From the cell containing the given text, extract its center point as [X, Y] coordinate. 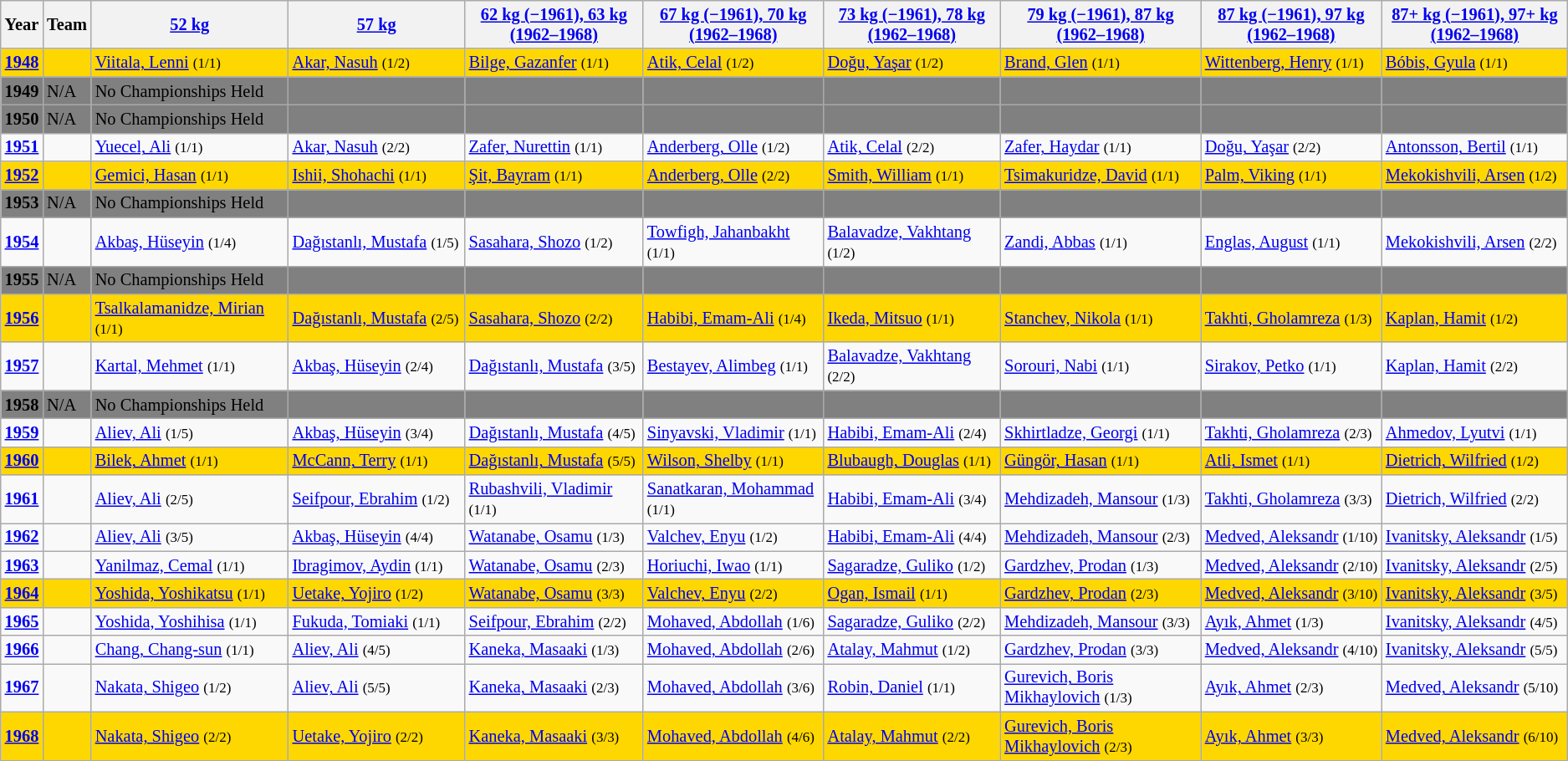
Watanabe, Osamu (3/3) [554, 593]
Brand, Glen (1/1) [1101, 63]
1968 [22, 736]
Takhti, Gholamreza (2/3) [1291, 432]
52 kg [190, 24]
Seifpour, Ebrahim (1/2) [376, 499]
79 kg (−1961), 87 kg (1962–1968) [1101, 24]
Balavadze, Vakhtang (2/2) [912, 366]
1956 [22, 318]
Mehdizadeh, Mansour (3/3) [1101, 621]
Zandi, Abbas (1/1) [1101, 242]
Akbaş, Hüseyin (4/4) [376, 537]
Ayık, Ahmet (2/3) [1291, 687]
87+ kg (−1961), 97+ kg (1962–1968) [1475, 24]
Habibi, Emam-Ali (3/4) [912, 499]
Gurevich, Boris Mikhaylovich (2/3) [1101, 736]
1963 [22, 565]
Habibi, Emam-Ali (4/4) [912, 537]
Yanilmaz, Cemal (1/1) [190, 565]
1952 [22, 176]
Fukuda, Tomiaki (1/1) [376, 621]
1954 [22, 242]
57 kg [376, 24]
Uetake, Yojiro (2/2) [376, 736]
Aliev, Ali (2/5) [190, 499]
Akar, Nasuh (2/2) [376, 147]
Ibragimov, Aydin (1/1) [376, 565]
Gardzhev, Prodan (2/3) [1101, 593]
Yoshida, Yoshikatsu (1/1) [190, 593]
Seifpour, Ebrahim (2/2) [554, 621]
Smith, William (1/1) [912, 176]
Şit, Bayram (1/1) [554, 176]
Ishii, Shohachi (1/1) [376, 176]
Yoshida, Yoshihisa (1/1) [190, 621]
Sorouri, Nabi (1/1) [1101, 366]
Ivanitsky, Aleksandr (5/5) [1475, 650]
Atik, Celal (1/2) [733, 63]
Dağıstanlı, Mustafa (5/5) [554, 461]
Akbaş, Hüseyin (2/4) [376, 366]
Wilson, Shelby (1/1) [733, 461]
1957 [22, 366]
Valchev, Enyu (1/2) [733, 537]
Sasahara, Shozo (2/2) [554, 318]
Nakata, Shigeo (1/2) [190, 687]
Doğu, Yaşar (1/2) [912, 63]
Sinyavski, Vladimir (1/1) [733, 432]
Aliev, Ali (5/5) [376, 687]
Bilge, Gazanfer (1/1) [554, 63]
1959 [22, 432]
Nakata, Shigeo (2/2) [190, 736]
Güngör, Hasan (1/1) [1101, 461]
1950 [22, 119]
Palm, Viking (1/1) [1291, 176]
1966 [22, 650]
Ivanitsky, Aleksandr (2/5) [1475, 565]
Team [67, 24]
Kaplan, Hamit (2/2) [1475, 366]
1958 [22, 405]
Horiuchi, Iwao (1/1) [733, 565]
1951 [22, 147]
Yuecel, Ali (1/1) [190, 147]
Dietrich, Wilfried (2/2) [1475, 499]
62 kg (−1961), 63 kg (1962–1968) [554, 24]
Gemici, Hasan (1/1) [190, 176]
Robin, Daniel (1/1) [912, 687]
Sanatkaran, Mohammad (1/1) [733, 499]
Bilek, Ahmet (1/1) [190, 461]
Blubaugh, Douglas (1/1) [912, 461]
Zafer, Haydar (1/1) [1101, 147]
Zafer, Nurettin (1/1) [554, 147]
73 kg (−1961), 78 kg (1962–1968) [912, 24]
Ayık, Ahmet (1/3) [1291, 621]
1953 [22, 203]
Dağıstanlı, Mustafa (3/5) [554, 366]
1961 [22, 499]
Aliev, Ali (3/5) [190, 537]
1949 [22, 91]
Uetake, Yojiro (1/2) [376, 593]
Stanchev, Nikola (1/1) [1101, 318]
Valchev, Enyu (2/2) [733, 593]
Mehdizadeh, Mansour (1/3) [1101, 499]
Dağıstanlı, Mustafa (2/5) [376, 318]
Balavadze, Vakhtang (1/2) [912, 242]
Akbaş, Hüseyin (1/4) [190, 242]
1965 [22, 621]
Year [22, 24]
Atik, Celal (2/2) [912, 147]
Mohaved, Abdollah (1/6) [733, 621]
Englas, August (1/1) [1291, 242]
Kaneka, Masaaki (2/3) [554, 687]
Mohaved, Abdollah (2/6) [733, 650]
Chang, Chang-sun (1/1) [190, 650]
Watanabe, Osamu (2/3) [554, 565]
Ikeda, Mitsuo (1/1) [912, 318]
Anderberg, Olle (1/2) [733, 147]
Medved, Aleksandr (3/10) [1291, 593]
Sagaradze, Guliko (1/2) [912, 565]
Habibi, Emam-Ali (2/4) [912, 432]
Viitala, Lenni (1/1) [190, 63]
Tsimakuridze, David (1/1) [1101, 176]
1964 [22, 593]
Medved, Aleksandr (1/10) [1291, 537]
Mohaved, Abdollah (4/6) [733, 736]
Gurevich, Boris Mikhaylovich (1/3) [1101, 687]
67 kg (−1961), 70 kg (1962–1968) [733, 24]
Gardzhev, Prodan (3/3) [1101, 650]
Medved, Aleksandr (2/10) [1291, 565]
1967 [22, 687]
Medved, Aleksandr (4/10) [1291, 650]
Antonsson, Bertil (1/1) [1475, 147]
McCann, Terry (1/1) [376, 461]
Mehdizadeh, Mansour (2/3) [1101, 537]
Gardzhev, Prodan (1/3) [1101, 565]
Sagaradze, Guliko (2/2) [912, 621]
1948 [22, 63]
Kaneka, Masaaki (1/3) [554, 650]
Dağıstanlı, Mustafa (1/5) [376, 242]
Bestayev, Alimbeg (1/1) [733, 366]
Doğu, Yaşar (2/2) [1291, 147]
Medved, Aleksandr (6/10) [1475, 736]
Takhti, Gholamreza (1/3) [1291, 318]
Mohaved, Abdollah (3/6) [733, 687]
Tsalkalamanidze, Mirian (1/1) [190, 318]
87 kg (−1961), 97 kg (1962–1968) [1291, 24]
Wittenberg, Henry (1/1) [1291, 63]
Anderberg, Olle (2/2) [733, 176]
1960 [22, 461]
Takhti, Gholamreza (3/3) [1291, 499]
Bóbis, Gyula (1/1) [1475, 63]
Kartal, Mehmet (1/1) [190, 366]
Rubashvili, Vladimir (1/1) [554, 499]
1962 [22, 537]
Akbaş, Hüseyin (3/4) [376, 432]
Sasahara, Shozo (1/2) [554, 242]
Skhirtladze, Georgi (1/1) [1101, 432]
Atli, Ismet (1/1) [1291, 461]
Dietrich, Wilfried (1/2) [1475, 461]
Ivanitsky, Aleksandr (3/5) [1475, 593]
Dağıstanlı, Mustafa (4/5) [554, 432]
Watanabe, Osamu (1/3) [554, 537]
Kaneka, Masaaki (3/3) [554, 736]
Atalay, Mahmut (1/2) [912, 650]
Towfigh, Jahanbakht (1/1) [733, 242]
Aliev, Ali (4/5) [376, 650]
Habibi, Emam-Ali (1/4) [733, 318]
1955 [22, 280]
Ayık, Ahmet (3/3) [1291, 736]
Medved, Aleksandr (5/10) [1475, 687]
Ivanitsky, Aleksandr (1/5) [1475, 537]
Kaplan, Hamit (1/2) [1475, 318]
Akar, Nasuh (1/2) [376, 63]
Aliev, Ali (1/5) [190, 432]
Sirakov, Petko (1/1) [1291, 366]
Mekokishvili, Arsen (2/2) [1475, 242]
Ivanitsky, Aleksandr (4/5) [1475, 621]
Ogan, Ismail (1/1) [912, 593]
Atalay, Mahmut (2/2) [912, 736]
Mekokishvili, Arsen (1/2) [1475, 176]
Ahmedov, Lyutvi (1/1) [1475, 432]
